Find where the given text appears and provide that cell's center as [X, Y] coordinate. 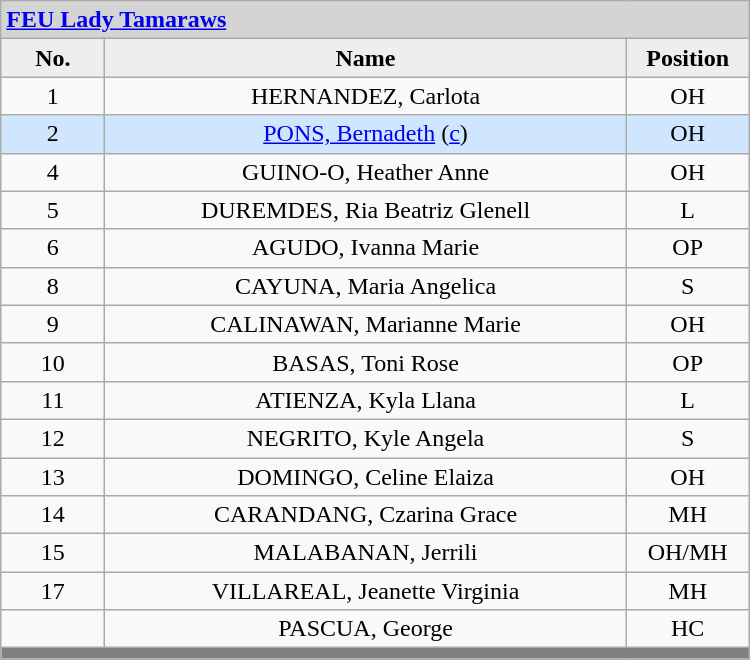
No. [53, 58]
Name [366, 58]
6 [53, 248]
PASCUA, George [366, 629]
HERNANDEZ, Carlota [366, 96]
GUINO-O, Heather Anne [366, 172]
DUREMDES, Ria Beatriz Glenell [366, 210]
2 [53, 134]
CARANDANG, Czarina Grace [366, 515]
13 [53, 477]
4 [53, 172]
17 [53, 591]
PONS, Bernadeth (c) [366, 134]
9 [53, 324]
AGUDO, Ivanna Marie [366, 248]
11 [53, 400]
CALINAWAN, Marianne Marie [366, 324]
ATIENZA, Kyla Llana [366, 400]
1 [53, 96]
HC [688, 629]
12 [53, 438]
CAYUNA, Maria Angelica [366, 286]
Position [688, 58]
5 [53, 210]
BASAS, Toni Rose [366, 362]
VILLAREAL, Jeanette Virginia [366, 591]
10 [53, 362]
FEU Lady Tamaraws [375, 20]
OH/MH [688, 553]
MALABANAN, Jerrili [366, 553]
15 [53, 553]
NEGRITO, Kyle Angela [366, 438]
14 [53, 515]
DOMINGO, Celine Elaiza [366, 477]
8 [53, 286]
